Scan for the cell matching the given text and deliver its [X, Y] coordinate at center. 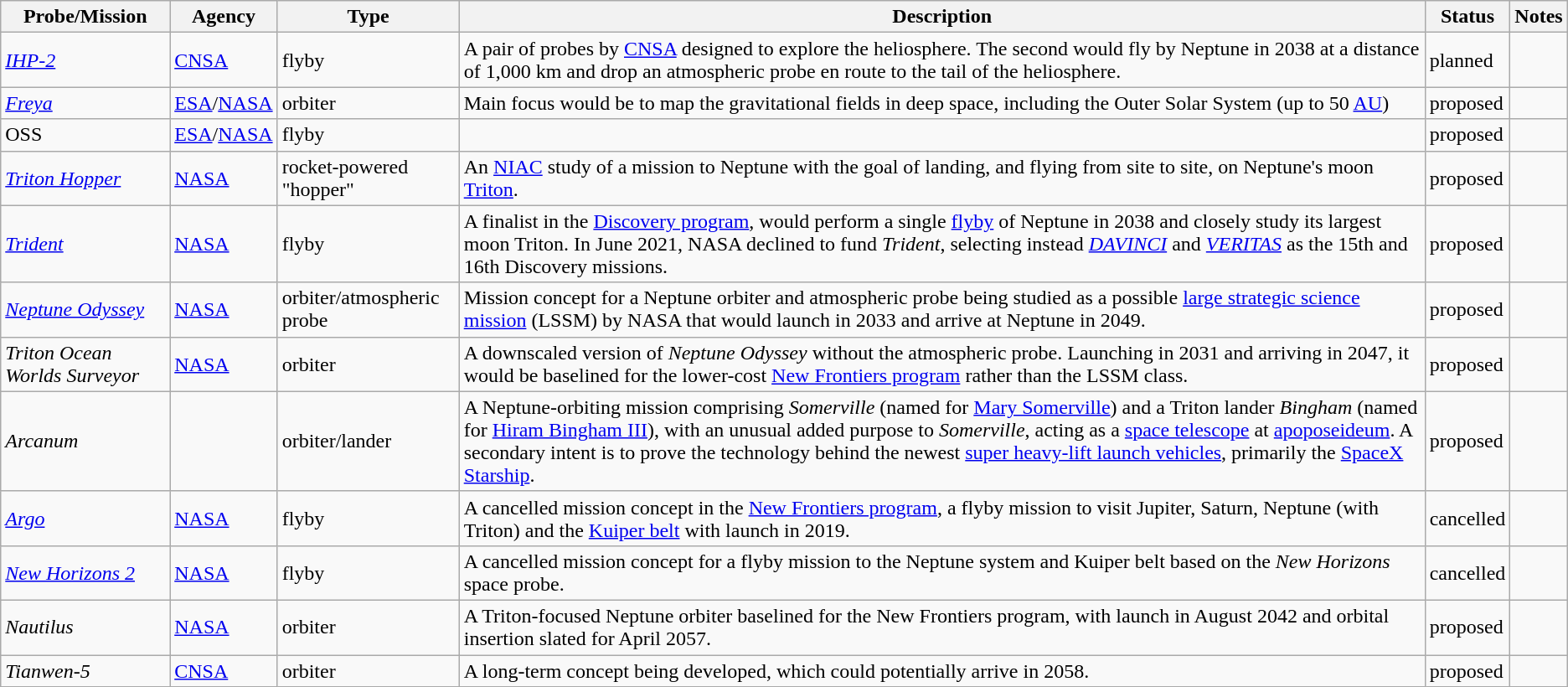
Triton Ocean Worlds Surveyor [85, 364]
Neptune Odyssey [85, 310]
Description [941, 17]
Agency [224, 17]
Triton Hopper [85, 178]
Arcanum [85, 441]
A cancelled mission concept for a flyby mission to the Neptune system and Kuiper belt based on the New Horizons space probe. [941, 573]
Freya [85, 103]
Nautilus [85, 627]
A Triton-focused Neptune orbiter baselined for the New Frontiers program, with launch in August 2042 and orbital insertion slated for April 2057. [941, 627]
An NIAC study of a mission to Neptune with the goal of landing, and flying from site to site, on Neptune's moon Triton. [941, 178]
Probe/Mission [85, 17]
OSS [85, 135]
Notes [1539, 17]
Type [369, 17]
IHP-2 [85, 60]
rocket-powered "hopper" [369, 178]
orbiter/lander [369, 441]
Tianwen-5 [85, 671]
planned [1467, 60]
A long-term concept being developed, which could potentially arrive in 2058. [941, 671]
orbiter/atmospheric probe [369, 310]
Main focus would be to map the gravitational fields in deep space, including the Outer Solar System (up to 50 AU) [941, 103]
Status [1467, 17]
Argo [85, 518]
Trident [85, 244]
New Horizons 2 [85, 573]
